For the text-containing cell, return its midpoint in [x, y] coordinate format. 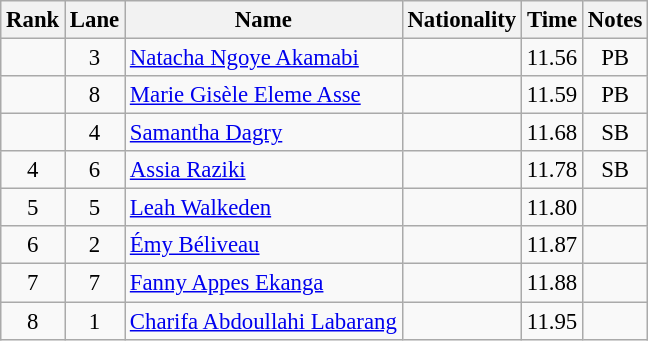
11.78 [552, 170]
11.87 [552, 245]
Nationality [462, 20]
Émy Béliveau [264, 245]
Name [264, 20]
11.59 [552, 95]
3 [95, 58]
11.80 [552, 208]
Notes [616, 20]
Fanny Appes Ekanga [264, 283]
Assia Raziki [264, 170]
11.88 [552, 283]
Marie Gisèle Eleme Asse [264, 95]
Rank [33, 20]
Leah Walkeden [264, 208]
Time [552, 20]
Natacha Ngoye Akamabi [264, 58]
Lane [95, 20]
Charifa Abdoullahi Labarang [264, 321]
1 [95, 321]
Samantha Dagry [264, 133]
2 [95, 245]
11.56 [552, 58]
11.95 [552, 321]
11.68 [552, 133]
